Provide the [x, y] coordinate of the cell's center where the given text is located.  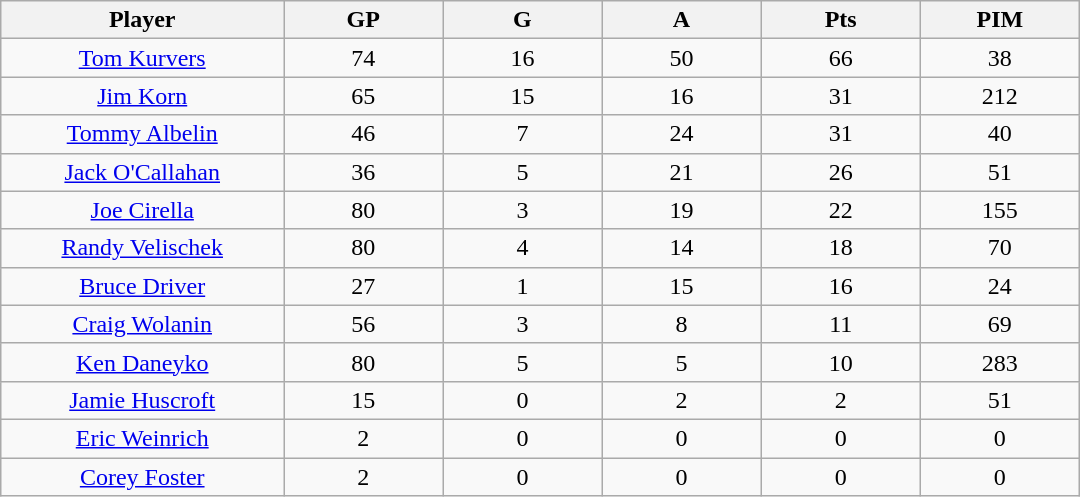
50 [682, 58]
8 [682, 324]
69 [1000, 324]
GP [364, 20]
74 [364, 58]
14 [682, 248]
10 [840, 362]
4 [522, 248]
Tommy Albelin [142, 134]
66 [840, 58]
46 [364, 134]
18 [840, 248]
56 [364, 324]
Tom Kurvers [142, 58]
65 [364, 96]
7 [522, 134]
Jamie Huscroft [142, 400]
36 [364, 172]
19 [682, 210]
Jack O'Callahan [142, 172]
Craig Wolanin [142, 324]
G [522, 20]
26 [840, 172]
Jim Korn [142, 96]
PIM [1000, 20]
21 [682, 172]
70 [1000, 248]
22 [840, 210]
11 [840, 324]
40 [1000, 134]
212 [1000, 96]
Ken Daneyko [142, 362]
Player [142, 20]
Bruce Driver [142, 286]
Eric Weinrich [142, 438]
38 [1000, 58]
Pts [840, 20]
Joe Cirella [142, 210]
A [682, 20]
Randy Velischek [142, 248]
155 [1000, 210]
Corey Foster [142, 477]
283 [1000, 362]
27 [364, 286]
1 [522, 286]
